Scan for the cell matching the given text and deliver its (X, Y) coordinate at center. 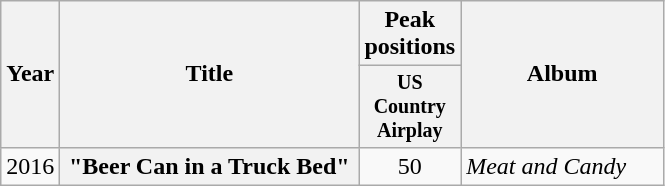
2016 (30, 166)
Meat and Candy (562, 166)
50 (410, 166)
Title (210, 74)
Album (562, 74)
"Beer Can in a Truck Bed" (210, 166)
Peakpositions (410, 34)
Year (30, 74)
US CountryAirplay (410, 106)
